Pinpoint the cell where the given text exists, returning its (X, Y) midpoint coordinate. 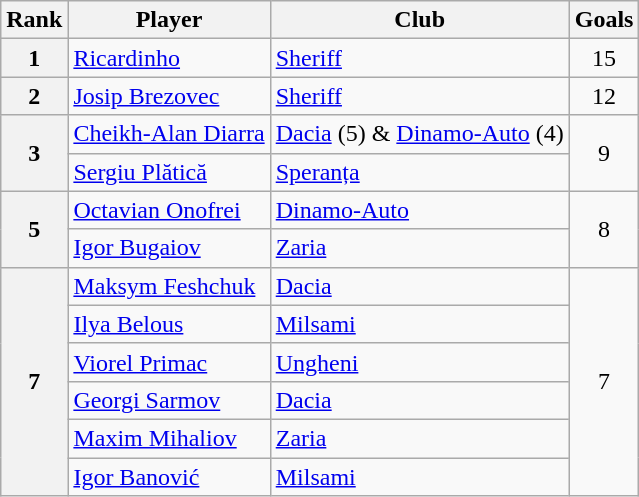
9 (604, 153)
Ilya Belous (169, 324)
Dinamo-Auto (420, 210)
15 (604, 58)
Speranța (420, 172)
12 (604, 96)
1 (34, 58)
Maksym Feshchuk (169, 286)
Rank (34, 20)
Sergiu Plătică (169, 172)
2 (34, 96)
Igor Banović (169, 477)
Cheikh-Alan Diarra (169, 134)
5 (34, 229)
Igor Bugaiov (169, 248)
Octavian Onofrei (169, 210)
Dacia (5) & Dinamo-Auto (4) (420, 134)
Player (169, 20)
Viorel Primac (169, 362)
8 (604, 229)
Club (420, 20)
Josip Brezovec (169, 96)
Maxim Mihaliov (169, 438)
Georgi Sarmov (169, 400)
Ricardinho (169, 58)
3 (34, 153)
Goals (604, 20)
Ungheni (420, 362)
